Find where the given text appears and provide that cell's center as (X, Y) coordinate. 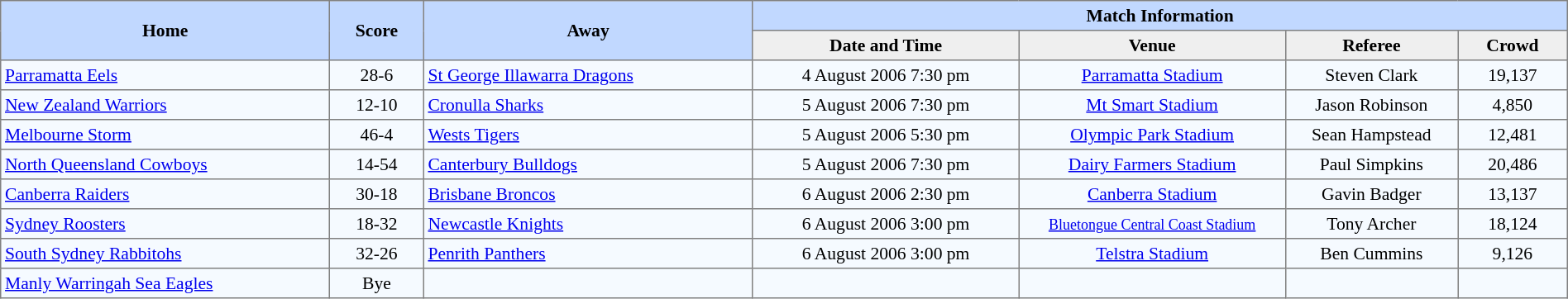
Jason Robinson (1371, 105)
Paul Simpkins (1371, 164)
Home (165, 31)
32-26 (377, 254)
13,137 (1513, 194)
6 August 2006 2:30 pm (886, 194)
North Queensland Cowboys (165, 164)
Cronulla Sharks (588, 105)
4,850 (1513, 105)
Wests Tigers (588, 135)
Melbourne Storm (165, 135)
Canberra Raiders (165, 194)
Brisbane Broncos (588, 194)
9,126 (1513, 254)
30-18 (377, 194)
New Zealand Warriors (165, 105)
Ben Cummins (1371, 254)
Steven Clark (1371, 75)
12-10 (377, 105)
Manly Warringah Sea Eagles (165, 283)
Score (377, 31)
4 August 2006 7:30 pm (886, 75)
Telstra Stadium (1152, 254)
Newcastle Knights (588, 224)
14-54 (377, 164)
Match Information (1159, 16)
South Sydney Rabbitohs (165, 254)
5 August 2006 5:30 pm (886, 135)
Parramatta Eels (165, 75)
Crowd (1513, 45)
Dairy Farmers Stadium (1152, 164)
18,124 (1513, 224)
Parramatta Stadium (1152, 75)
Away (588, 31)
St George Illawarra Dragons (588, 75)
Referee (1371, 45)
Penrith Panthers (588, 254)
Date and Time (886, 45)
Canberra Stadium (1152, 194)
Mt Smart Stadium (1152, 105)
Bye (377, 283)
18-32 (377, 224)
Sydney Roosters (165, 224)
Olympic Park Stadium (1152, 135)
19,137 (1513, 75)
46-4 (377, 135)
Gavin Badger (1371, 194)
28-6 (377, 75)
Tony Archer (1371, 224)
Canterbury Bulldogs (588, 164)
Sean Hampstead (1371, 135)
Venue (1152, 45)
20,486 (1513, 164)
12,481 (1513, 135)
Bluetongue Central Coast Stadium (1152, 224)
